Return the [x, y] coordinate for the center point of the cell that contains the specified text.  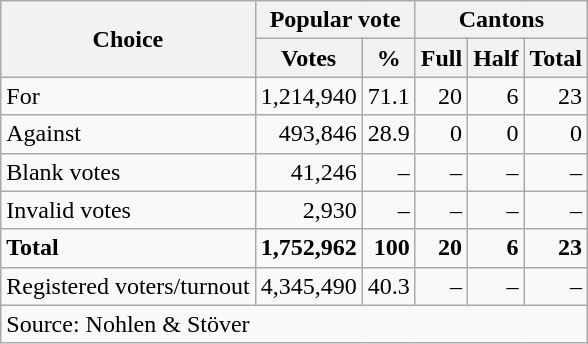
1,214,940 [308, 96]
Against [128, 134]
Blank votes [128, 172]
Full [441, 58]
28.9 [388, 134]
71.1 [388, 96]
1,752,962 [308, 248]
40.3 [388, 286]
Registered voters/turnout [128, 286]
2,930 [308, 210]
41,246 [308, 172]
Choice [128, 39]
4,345,490 [308, 286]
Popular vote [335, 20]
493,846 [308, 134]
% [388, 58]
Votes [308, 58]
100 [388, 248]
Invalid votes [128, 210]
Half [496, 58]
Source: Nohlen & Stöver [294, 324]
For [128, 96]
Cantons [501, 20]
